From the cell containing the given text, extract its center point as [X, Y] coordinate. 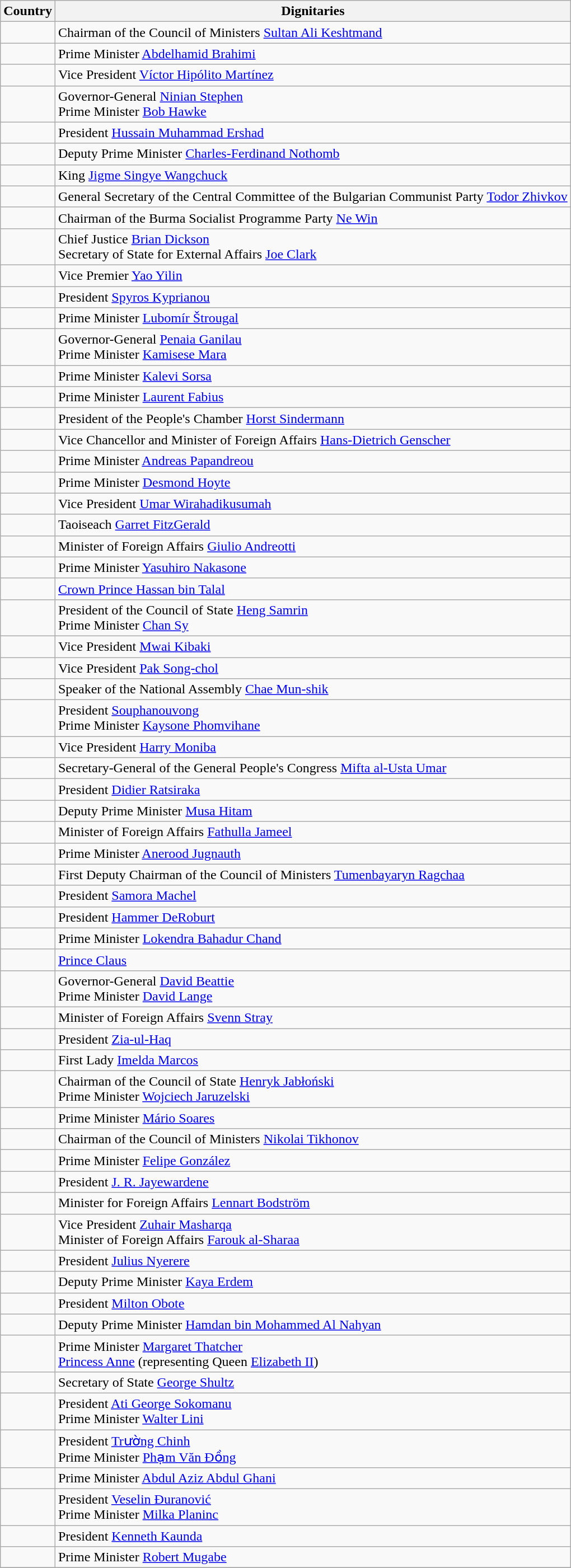
First Deputy Chairman of the Council of Ministers Tumenbayaryn Ragchaa [312, 875]
Deputy Prime Minister Kaya Erdem [312, 1282]
Vice Premier Yao Yilin [312, 275]
President J. R. Jayewardene [312, 1182]
Deputy Prime Minister Charles-Ferdinand Nothomb [312, 154]
President Ati George SokomanuPrime Minister Walter Lini [312, 1411]
Secretary-General of the General People's Congress Mifta al-Usta Umar [312, 768]
President Milton Obote [312, 1303]
President SouphanouvongPrime Minister Kaysone Phomvihane [312, 719]
Chairman of the Council of Ministers Nikolai Tikhonov [312, 1139]
Chairman of the Burma Socialist Programme Party Ne Win [312, 218]
Prime Minister Desmond Hoyte [312, 482]
Deputy Prime Minister Musa Hitam [312, 811]
President Kenneth Kaunda [312, 1536]
President Julius Nyerere [312, 1261]
Prime Minister Lubomír Štrougal [312, 318]
Governor-General Ninian Stephen Prime Minister Bob Hawke [312, 104]
President Samora Machel [312, 896]
Chairman of the Council of Ministers Sultan Ali Keshtmand [312, 32]
Vice President Víctor Hipólito Martínez [312, 75]
General Secretary of the Central Committee of the Bulgarian Communist Party Todor Zhivkov [312, 196]
Chairman of the Council of State Henryk JabłońskiPrime Minister Wojciech Jaruzelski [312, 1089]
Prime Minister Kalevi Sorsa [312, 376]
Minister of Foreign Affairs Fathulla Jameel [312, 832]
President of the People's Chamber Horst Sindermann [312, 419]
President Veselin ĐuranovićPrime Minister Milka Planinc [312, 1508]
Deputy Prime Minister Hamdan bin Mohammed Al Nahyan [312, 1325]
Prime Minister Laurent Fabius [312, 397]
Governor-General Penaia GanilauPrime Minister Kamisese Mara [312, 347]
President Hammer DeRoburt [312, 917]
Minister for Foreign Affairs Lennart Bodström [312, 1203]
Taoiseach Garret FitzGerald [312, 525]
Vice President Mwai Kibaki [312, 646]
First Lady Imelda Marcos [312, 1060]
Vice President Harry Moniba [312, 747]
Prime Minister Yasuhiro Nakasone [312, 567]
Prime Minister Felipe González [312, 1161]
Vice President Umar Wirahadikusumah [312, 504]
Prime Minister Andreas Papandreou [312, 461]
Minister of Foreign Affairs Giulio Andreotti [312, 546]
Country [28, 11]
Vice President Pak Song-chol [312, 668]
President of the Council of State Heng SamrinPrime Minister Chan Sy [312, 618]
Vice President Zuhair MasharqaMinister of Foreign Affairs Farouk al-Sharaa [312, 1232]
Crown Prince Hassan bin Talal [312, 589]
Prime Minister Lokendra Bahadur Chand [312, 938]
King Jigme Singye Wangchuck [312, 175]
Speaker of the National Assembly Chae Mun-shik [312, 689]
President Trường ChinhPrime Minister Phạm Văn Đồng [312, 1448]
Prime Minister Abdul Aziz Abdul Ghani [312, 1478]
Chief Justice Brian DicksonSecretary of State for External Affairs Joe Clark [312, 246]
Prime Minister Anerood Jugnauth [312, 853]
Prime Minister Mário Soares [312, 1118]
President Zia-ul-Haq [312, 1039]
Governor-General David BeattiePrime Minister David Lange [312, 988]
Prime Minister Robert Mugabe [312, 1557]
President Didier Ratsiraka [312, 790]
Vice Chancellor and Minister of Foreign Affairs Hans-Dietrich Genscher [312, 440]
Prime Minister Abdelhamid Brahimi [312, 54]
President Spyros Kyprianou [312, 297]
Secretary of State George Shultz [312, 1382]
Prince Claus [312, 960]
Prime Minister Margaret ThatcherPrincess Anne (representing Queen Elizabeth II) [312, 1353]
Dignitaries [312, 11]
President Hussain Muhammad Ershad [312, 133]
Minister of Foreign Affairs Svenn Stray [312, 1017]
